Capture the cell that displays the provided text and extract its [x, y] central coordinate. 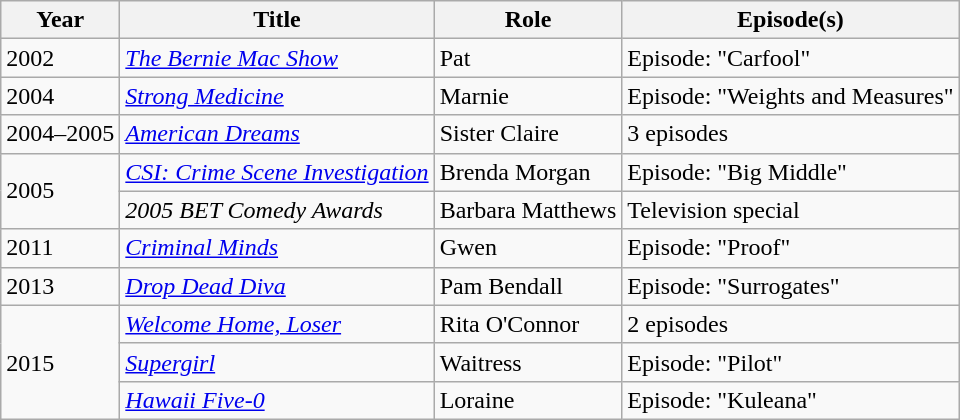
Loraine [528, 400]
2013 [60, 286]
2011 [60, 248]
Hawaii Five-0 [277, 400]
Supergirl [277, 362]
2005 BET Comedy Awards [277, 210]
Brenda Morgan [528, 172]
Episode: "Pilot" [790, 362]
2005 [60, 191]
Episode: "Surrogates" [790, 286]
Sister Claire [528, 134]
2002 [60, 58]
Strong Medicine [277, 96]
Episode: "Big Middle" [790, 172]
Episode: "Carfool" [790, 58]
2004 [60, 96]
3 episodes [790, 134]
Pat [528, 58]
Episode: "Proof" [790, 248]
Barbara Matthews [528, 210]
Pam Bendall [528, 286]
Title [277, 20]
Role [528, 20]
Criminal Minds [277, 248]
Year [60, 20]
The Bernie Mac Show [277, 58]
Episode: "Kuleana" [790, 400]
Episode: "Weights and Measures" [790, 96]
2004–2005 [60, 134]
Rita O'Connor [528, 324]
American Dreams [277, 134]
Welcome Home, Loser [277, 324]
2015 [60, 362]
Marnie [528, 96]
CSI: Crime Scene Investigation [277, 172]
Gwen [528, 248]
2 episodes [790, 324]
Episode(s) [790, 20]
Waitress [528, 362]
Drop Dead Diva [277, 286]
Television special [790, 210]
